For the text-containing cell, return its midpoint in [x, y] coordinate format. 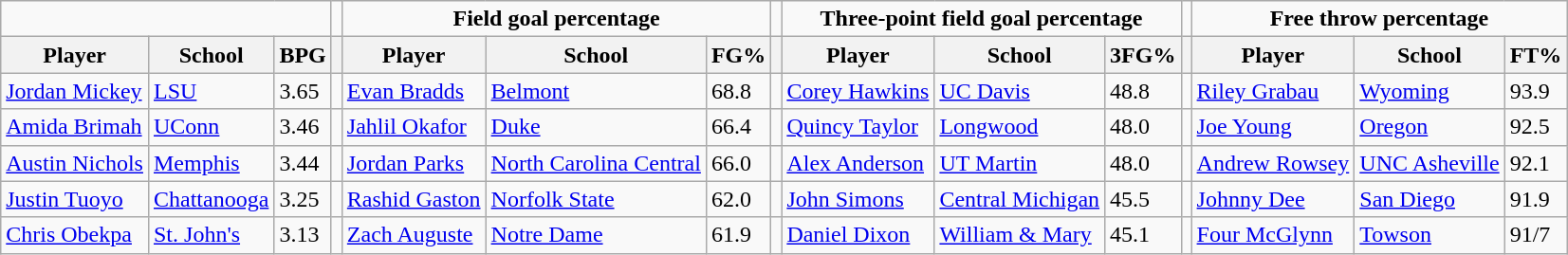
66.0 [738, 163]
Notre Dame [596, 235]
Field goal percentage [556, 19]
Corey Hawkins [858, 91]
92.5 [1536, 127]
Evan Bradds [414, 91]
LSU [211, 91]
FG% [738, 55]
Amida Brimah [75, 127]
Wyoming [1430, 91]
Chris Obekpa [75, 235]
Johnny Dee [1273, 199]
Chattanooga [211, 199]
Memphis [211, 163]
3.44 [303, 163]
FT% [1536, 55]
62.0 [738, 199]
Jordan Mickey [75, 91]
Towson [1430, 235]
UNC Asheville [1430, 163]
3.25 [303, 199]
66.4 [738, 127]
3FG% [1143, 55]
UT Martin [1020, 163]
Central Michigan [1020, 199]
Justin Tuoyo [75, 199]
St. John's [211, 235]
93.9 [1536, 91]
Norfolk State [596, 199]
Austin Nichols [75, 163]
45.5 [1143, 199]
91/7 [1536, 235]
3.65 [303, 91]
Daniel Dixon [858, 235]
Quincy Taylor [858, 127]
61.9 [738, 235]
Free throw percentage [1379, 19]
Alex Anderson [858, 163]
UC Davis [1020, 91]
Longwood [1020, 127]
Four McGlynn [1273, 235]
John Simons [858, 199]
68.8 [738, 91]
Oregon [1430, 127]
3.46 [303, 127]
BPG [303, 55]
William & Mary [1020, 235]
North Carolina Central [596, 163]
91.9 [1536, 199]
Andrew Rowsey [1273, 163]
San Diego [1430, 199]
92.1 [1536, 163]
Joe Young [1273, 127]
Rashid Gaston [414, 199]
Zach Auguste [414, 235]
Three-point field goal percentage [981, 19]
45.1 [1143, 235]
48.8 [1143, 91]
UConn [211, 127]
Jordan Parks [414, 163]
Belmont [596, 91]
Duke [596, 127]
Riley Grabau [1273, 91]
3.13 [303, 235]
Jahlil Okafor [414, 127]
